Scan for the cell matching the given text and deliver its (x, y) coordinate at center. 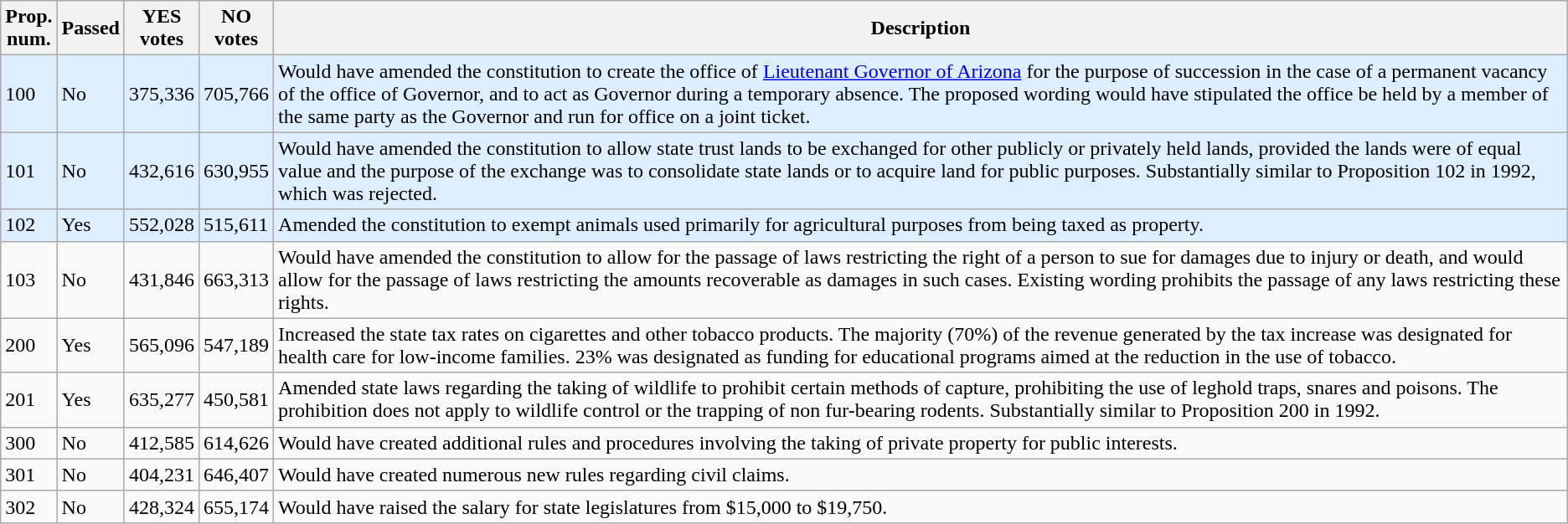
Description (921, 28)
663,313 (236, 280)
432,616 (161, 171)
375,336 (161, 94)
102 (28, 225)
Amended the constitution to exempt animals used primarily for agricultural purposes from being taxed as property. (921, 225)
614,626 (236, 443)
100 (28, 94)
412,585 (161, 443)
630,955 (236, 171)
552,028 (161, 225)
Prop.num. (28, 28)
635,277 (161, 400)
300 (28, 443)
404,231 (161, 475)
515,611 (236, 225)
Would have created additional rules and procedures involving the taking of private property for public interests. (921, 443)
Passed (90, 28)
101 (28, 171)
646,407 (236, 475)
200 (28, 345)
431,846 (161, 280)
428,324 (161, 506)
YESvotes (161, 28)
705,766 (236, 94)
450,581 (236, 400)
NOvotes (236, 28)
547,189 (236, 345)
Would have raised the salary for state legislatures from $15,000 to $19,750. (921, 506)
103 (28, 280)
565,096 (161, 345)
Would have created numerous new rules regarding civil claims. (921, 475)
201 (28, 400)
301 (28, 475)
655,174 (236, 506)
302 (28, 506)
